Output the (X, Y) coordinate of the center of the cell containing the given text.  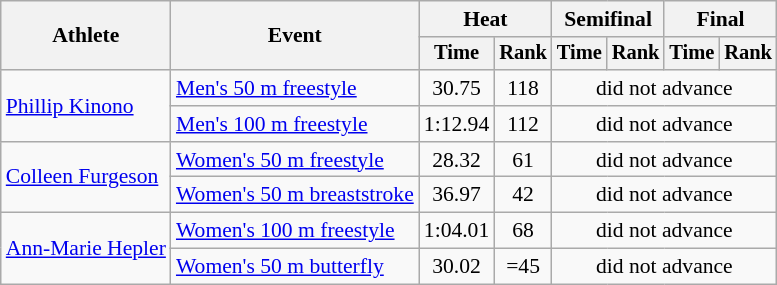
Women's 50 m freestyle (295, 160)
Heat (486, 19)
Phillip Kinono (86, 106)
1:12.94 (456, 124)
1:04.01 (456, 231)
36.97 (456, 195)
61 (523, 160)
Women's 100 m freestyle (295, 231)
Women's 50 m butterfly (295, 267)
28.32 (456, 160)
Final (720, 19)
Women's 50 m breaststroke (295, 195)
Event (295, 36)
30.02 (456, 267)
Athlete (86, 36)
Ann-Marie Hepler (86, 248)
112 (523, 124)
42 (523, 195)
Men's 100 m freestyle (295, 124)
118 (523, 88)
Semifinal (608, 19)
68 (523, 231)
30.75 (456, 88)
Men's 50 m freestyle (295, 88)
=45 (523, 267)
Colleen Furgeson (86, 178)
